Return [x, y] of the center of cell containing provided text 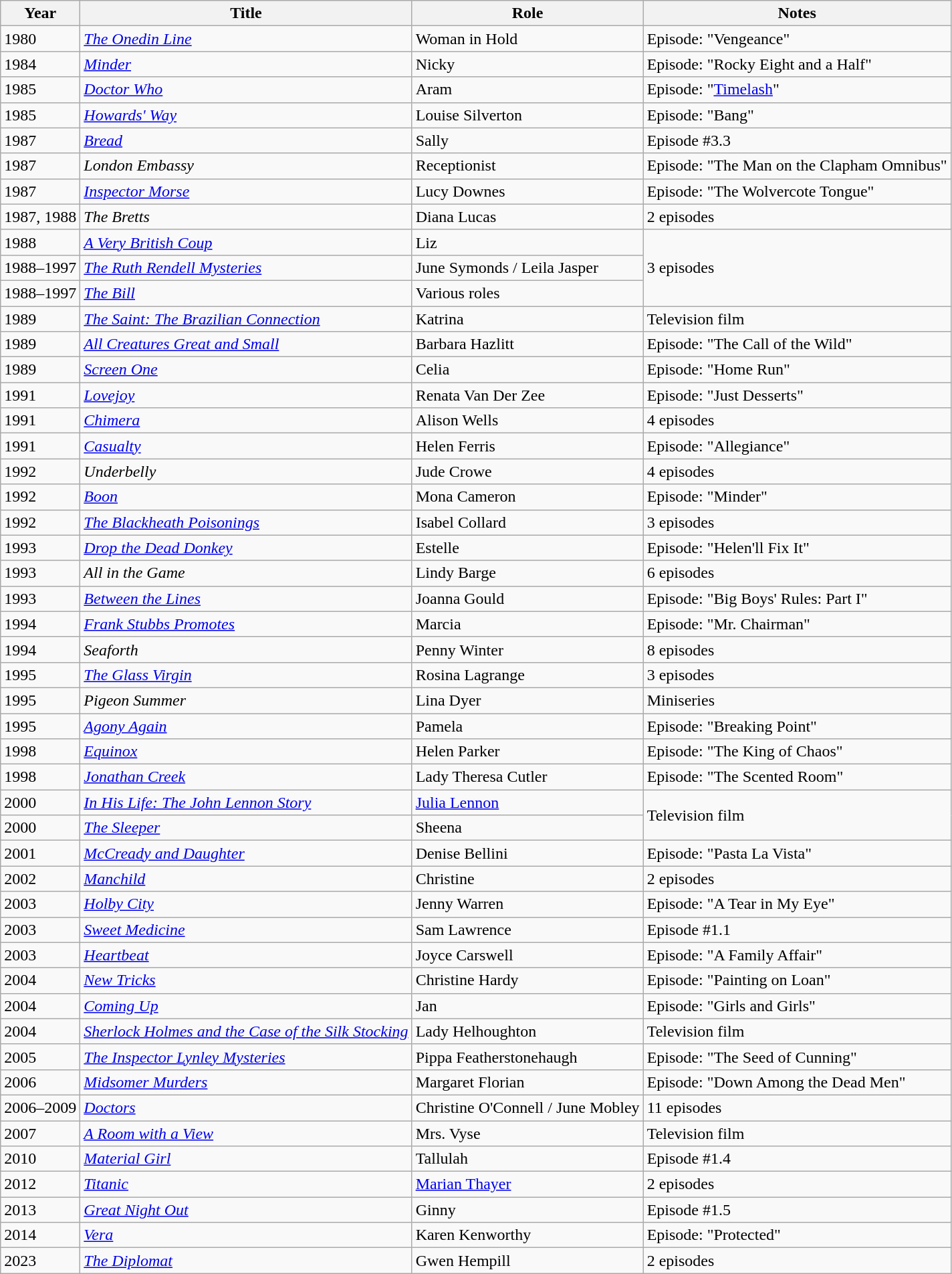
Katrina [527, 319]
Isabel Collard [527, 522]
Notes [797, 13]
Midsomer Murders [246, 1082]
Holby City [246, 904]
The Bretts [246, 217]
Marcia [527, 624]
New Tricks [246, 980]
All Creatures Great and Small [246, 344]
Helen Parker [527, 752]
Episode: "Bang" [797, 115]
Episode #1.1 [797, 930]
Aram [527, 90]
2006 [40, 1082]
2007 [40, 1134]
Estelle [527, 548]
Pamela [527, 726]
Episode: "Big Boys' Rules: Part I" [797, 599]
Sheena [527, 828]
Sweet Medicine [246, 930]
2010 [40, 1159]
Lina Dyer [527, 700]
The Diplomat [246, 1261]
Episode #1.4 [797, 1159]
Seaforth [246, 649]
Ginny [527, 1210]
Heartbeat [246, 955]
Episode: "Home Run" [797, 370]
Episode: "The King of Chaos" [797, 752]
Episode: "The Scented Room" [797, 777]
2013 [40, 1210]
Pippa Featherstonehaugh [527, 1057]
Mrs. Vyse [527, 1134]
Material Girl [246, 1159]
Jan [527, 1006]
Lindy Barge [527, 573]
Minder [246, 64]
Episode: "Down Among the Dead Men" [797, 1082]
Titanic [246, 1184]
Karen Kenworthy [527, 1235]
Episode: "Helen'll Fix It" [797, 548]
The Onedin Line [246, 39]
Episode: "A Family Affair" [797, 955]
Sally [527, 140]
Barbara Hazlitt [527, 344]
2001 [40, 853]
Inspector Morse [246, 191]
Between the Lines [246, 599]
Diana Lucas [527, 217]
Episode: "Girls and Girls" [797, 1006]
Frank Stubbs Promotes [246, 624]
1980 [40, 39]
Liz [527, 242]
Episode: "Painting on Loan" [797, 980]
Episode: "Protected" [797, 1235]
2023 [40, 1261]
6 episodes [797, 573]
All in the Game [246, 573]
Episode: "Pasta La Vista" [797, 853]
Rosina Lagrange [527, 675]
Woman in Hold [527, 39]
Episode: "Mr. Chairman" [797, 624]
Episode: "Breaking Point" [797, 726]
Nicky [527, 64]
Denise Bellini [527, 853]
Mona Cameron [527, 497]
Episode: "The Seed of Cunning" [797, 1057]
Chimera [246, 421]
Gwen Hempill [527, 1261]
Lady Helhoughton [527, 1031]
Lucy Downes [527, 191]
Episode: "Minder" [797, 497]
Casualty [246, 446]
Lovejoy [246, 395]
Miniseries [797, 700]
Doctor Who [246, 90]
Tallulah [527, 1159]
Marian Thayer [527, 1184]
Boon [246, 497]
Episode: "Just Desserts" [797, 395]
The Bill [246, 293]
Agony Again [246, 726]
Bread [246, 140]
The Ruth Rendell Mysteries [246, 268]
Episode: "Allegiance" [797, 446]
Episode: "Vengeance" [797, 39]
Celia [527, 370]
Joanna Gould [527, 599]
Underbelly [246, 471]
2005 [40, 1057]
The Saint: The Brazilian Connection [246, 319]
Christine O'Connell / June Mobley [527, 1107]
Screen One [246, 370]
2014 [40, 1235]
Pigeon Summer [246, 700]
Jonathan Creek [246, 777]
Lady Theresa Cutler [527, 777]
2002 [40, 879]
Sam Lawrence [527, 930]
11 episodes [797, 1107]
Role [527, 13]
Christine Hardy [527, 980]
Episode: "Rocky Eight and a Half" [797, 64]
Howards' Way [246, 115]
Episode: "The Wolvercote Tongue" [797, 191]
Penny Winter [527, 649]
A Very British Coup [246, 242]
In His Life: The John Lennon Story [246, 803]
Year [40, 13]
Jude Crowe [527, 471]
Episode: "The Man on the Clapham Omnibus" [797, 166]
Doctors [246, 1107]
McCready and Daughter [246, 853]
8 episodes [797, 649]
Great Night Out [246, 1210]
Episode: "The Call of the Wild" [797, 344]
Episode #3.3 [797, 140]
2012 [40, 1184]
Coming Up [246, 1006]
Drop the Dead Donkey [246, 548]
The Sleeper [246, 828]
Episode: "A Tear in My Eye" [797, 904]
Episode #1.5 [797, 1210]
Joyce Carswell [527, 955]
Equinox [246, 752]
Receptionist [527, 166]
The Inspector Lynley Mysteries [246, 1057]
Various roles [527, 293]
London Embassy [246, 166]
Title [246, 13]
Episode: "Timelash" [797, 90]
Julia Lennon [527, 803]
2006–2009 [40, 1107]
A Room with a View [246, 1134]
The Glass Virgin [246, 675]
Helen Ferris [527, 446]
Louise Silverton [527, 115]
Renata Van Der Zee [527, 395]
1984 [40, 64]
1987, 1988 [40, 217]
Manchild [246, 879]
Alison Wells [527, 421]
Margaret Florian [527, 1082]
Vera [246, 1235]
The Blackheath Poisonings [246, 522]
Sherlock Holmes and the Case of the Silk Stocking [246, 1031]
June Symonds / Leila Jasper [527, 268]
1988 [40, 242]
Christine [527, 879]
Jenny Warren [527, 904]
